Return (X, Y) of the center of cell containing provided text 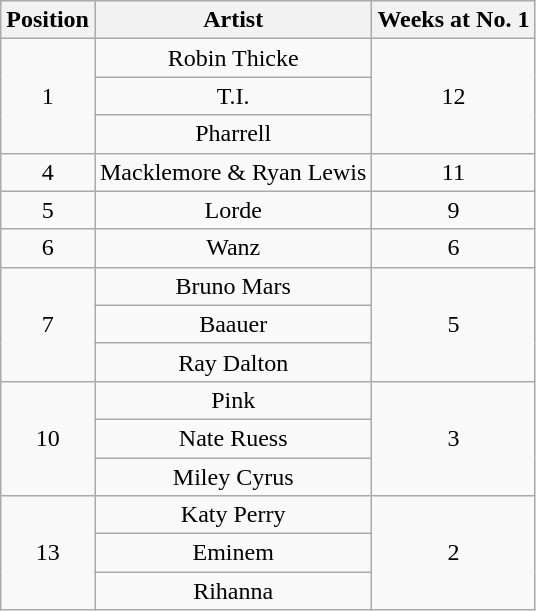
Miley Cyrus (232, 477)
Pharrell (232, 134)
Lorde (232, 210)
Weeks at No. 1 (454, 20)
Ray Dalton (232, 362)
Macklemore & Ryan Lewis (232, 172)
T.I. (232, 96)
Pink (232, 400)
2 (454, 553)
11 (454, 172)
Position (48, 20)
Nate Ruess (232, 438)
Katy Perry (232, 515)
Bruno Mars (232, 286)
12 (454, 96)
3 (454, 438)
1 (48, 96)
10 (48, 438)
Baauer (232, 324)
Robin Thicke (232, 58)
Artist (232, 20)
9 (454, 210)
4 (48, 172)
Eminem (232, 553)
7 (48, 324)
Wanz (232, 248)
13 (48, 553)
Rihanna (232, 591)
